Capture the cell that displays the provided text and extract its [x, y] central coordinate. 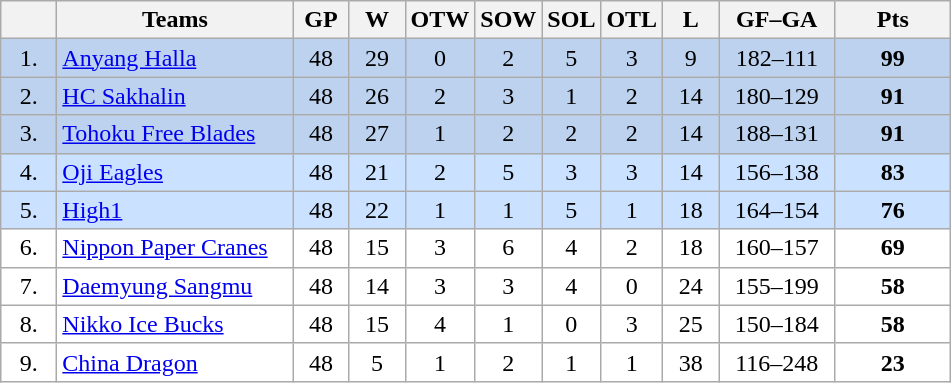
21 [377, 172]
9 [691, 58]
38 [691, 362]
8. [29, 324]
Daemyung Sangmu [175, 286]
L [691, 20]
6 [508, 248]
3. [29, 134]
150–184 [777, 324]
GF–GA [777, 20]
Tohoku Free Blades [175, 134]
OTW [440, 20]
GP [321, 20]
W [377, 20]
Nikko Ice Bucks [175, 324]
Anyang Halla [175, 58]
76 [893, 210]
OTL [632, 20]
Teams [175, 20]
Pts [893, 20]
26 [377, 96]
24 [691, 286]
4. [29, 172]
160–157 [777, 248]
180–129 [777, 96]
155–199 [777, 286]
188–131 [777, 134]
156–138 [777, 172]
164–154 [777, 210]
Nippon Paper Cranes [175, 248]
23 [893, 362]
6. [29, 248]
116–248 [777, 362]
69 [893, 248]
99 [893, 58]
9. [29, 362]
5. [29, 210]
HC Sakhalin [175, 96]
182–111 [777, 58]
27 [377, 134]
High1 [175, 210]
1. [29, 58]
7. [29, 286]
China Dragon [175, 362]
2. [29, 96]
SOL [572, 20]
Oji Eagles [175, 172]
83 [893, 172]
25 [691, 324]
SOW [508, 20]
29 [377, 58]
22 [377, 210]
